Search for the cell housing the specified text and yield its [x, y] center coordinate. 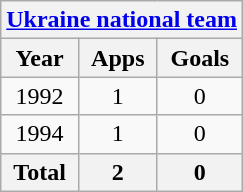
Goals [200, 58]
1994 [40, 134]
Ukraine national team [122, 20]
2 [118, 172]
Year [40, 58]
Total [40, 172]
Apps [118, 58]
1992 [40, 96]
